Find where the given text appears and provide that cell's center as (X, Y) coordinate. 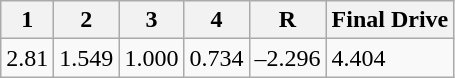
3 (152, 20)
1 (28, 20)
2.81 (28, 58)
2 (86, 20)
R (288, 20)
0.734 (216, 58)
–2.296 (288, 58)
Final Drive (390, 20)
1.000 (152, 58)
1.549 (86, 58)
4.404 (390, 58)
4 (216, 20)
